Capture the cell that displays the provided text and extract its [X, Y] central coordinate. 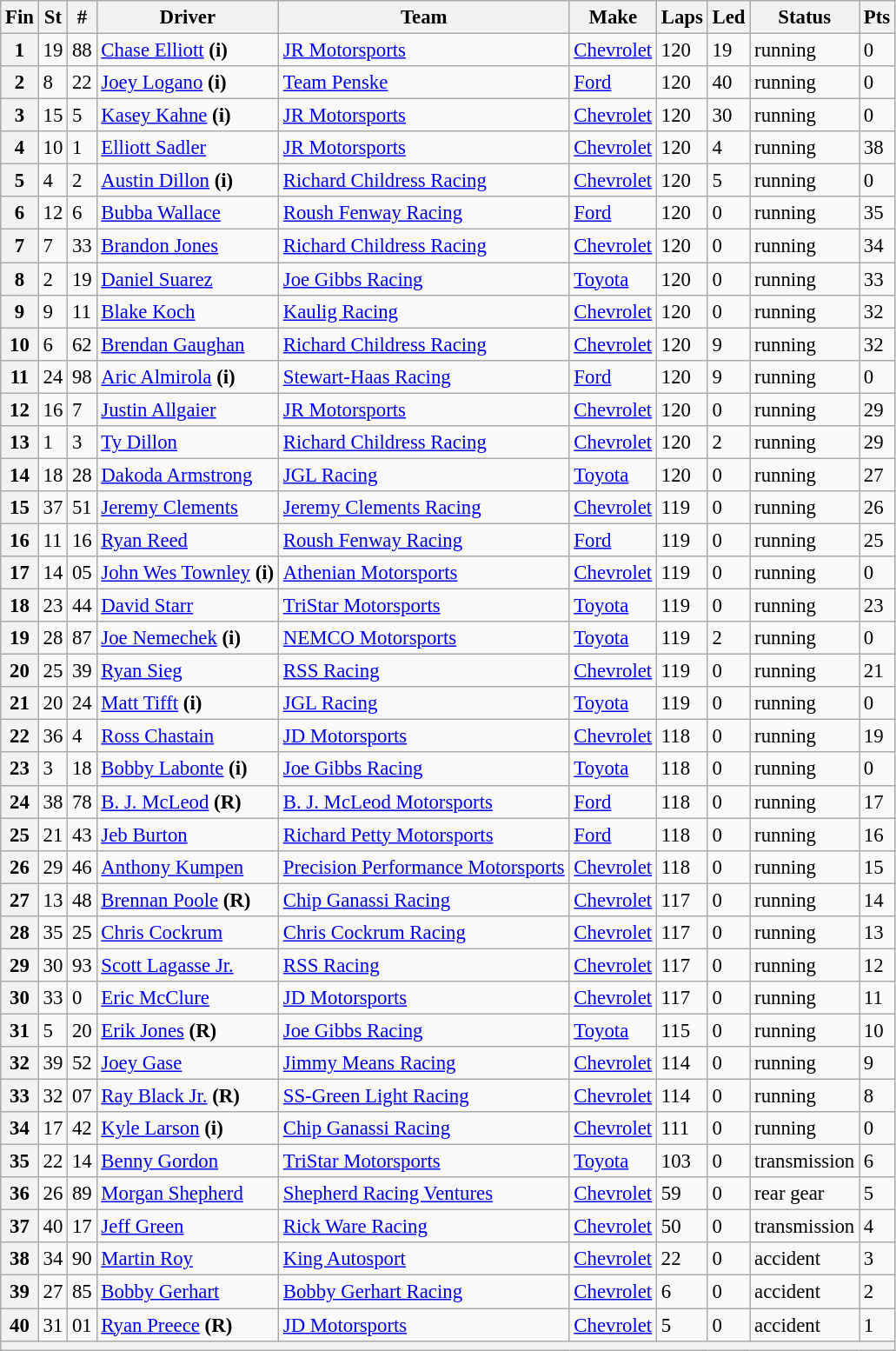
111 [681, 1128]
48 [82, 900]
Fin [20, 17]
87 [82, 638]
Led [728, 17]
Rick Ware Racing [424, 1227]
Precision Performance Motorsports [424, 867]
Kaulig Racing [424, 311]
Athenian Motorsports [424, 573]
# [82, 17]
John Wes Townley (i) [188, 573]
Team Penske [424, 83]
88 [82, 50]
Laps [681, 17]
62 [82, 344]
46 [82, 867]
78 [82, 802]
89 [82, 1194]
44 [82, 606]
Shepherd Racing Ventures [424, 1194]
King Autosport [424, 1260]
Kyle Larson (i) [188, 1128]
NEMCO Motorsports [424, 638]
Make [613, 17]
Jeb Burton [188, 835]
43 [82, 835]
Brennan Poole (R) [188, 900]
52 [82, 1063]
Elliott Sadler [188, 148]
Driver [188, 17]
Ryan Preece (R) [188, 1325]
Daniel Suarez [188, 279]
Bobby Labonte (i) [188, 769]
Matt Tifft (i) [188, 703]
Stewart-Haas Racing [424, 376]
115 [681, 1030]
Jeremy Clements Racing [424, 508]
93 [82, 965]
Aric Almirola (i) [188, 376]
Ty Dillon [188, 443]
Joe Nemechek (i) [188, 638]
Justin Allgaier [188, 409]
103 [681, 1161]
Jeremy Clements [188, 508]
St [52, 17]
Erik Jones (R) [188, 1030]
90 [82, 1260]
Pts [878, 17]
Ray Black Jr. (R) [188, 1096]
Status [805, 17]
Ross Chastain [188, 736]
05 [82, 573]
Ryan Sieg [188, 671]
Bobby Gerhart [188, 1292]
Martin Roy [188, 1260]
rear gear [805, 1194]
Jimmy Means Racing [424, 1063]
Joey Gase [188, 1063]
Ryan Reed [188, 540]
B. J. McLeod (R) [188, 802]
Morgan Shepherd [188, 1194]
51 [82, 508]
42 [82, 1128]
Benny Gordon [188, 1161]
Scott Lagasse Jr. [188, 965]
Blake Koch [188, 311]
David Starr [188, 606]
Chris Cockrum [188, 933]
Chris Cockrum Racing [424, 933]
Brandon Jones [188, 246]
Bobby Gerhart Racing [424, 1292]
Team [424, 17]
Austin Dillon (i) [188, 181]
Jeff Green [188, 1227]
B. J. McLeod Motorsports [424, 802]
Richard Petty Motorsports [424, 835]
50 [681, 1227]
Bubba Wallace [188, 213]
Joey Logano (i) [188, 83]
Anthony Kumpen [188, 867]
Kasey Kahne (i) [188, 116]
59 [681, 1194]
Eric McClure [188, 998]
01 [82, 1325]
07 [82, 1096]
Chase Elliott (i) [188, 50]
Dakoda Armstrong [188, 475]
98 [82, 376]
Brendan Gaughan [188, 344]
85 [82, 1292]
SS-Green Light Racing [424, 1096]
